Locate the cell with the specified text and output its (x, y) center coordinate. 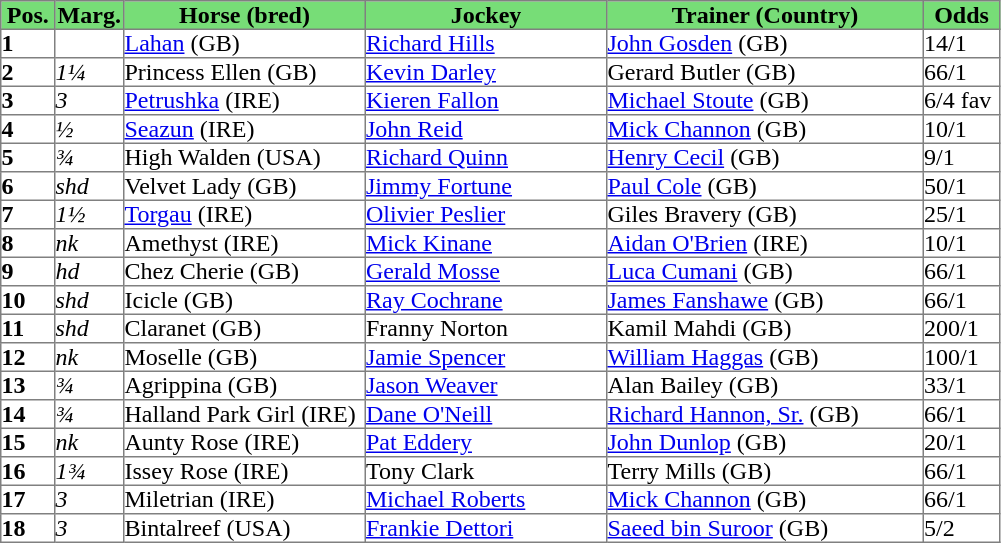
Richard Quinn (486, 157)
hd (90, 271)
William Haggas (GB) (765, 357)
4 (28, 129)
Aidan O'Brien (IRE) (765, 243)
1¾ (90, 471)
100/1 (961, 357)
6 (28, 186)
20/1 (961, 442)
Moselle (GB) (245, 357)
Petrushka (IRE) (245, 100)
10 (28, 300)
Miletrian (IRE) (245, 499)
18 (28, 528)
25/1 (961, 214)
Giles Bravery (GB) (765, 214)
Agrippina (GB) (245, 385)
14 (28, 414)
Kamil Mahdi (GB) (765, 328)
33/1 (961, 385)
5/2 (961, 528)
9/1 (961, 157)
50/1 (961, 186)
17 (28, 499)
13 (28, 385)
Paul Cole (GB) (765, 186)
Bintalreef (USA) (245, 528)
Torgau (IRE) (245, 214)
15 (28, 442)
Kevin Darley (486, 72)
1¼ (90, 72)
Mick Kinane (486, 243)
Tony Clark (486, 471)
Chez Cherie (GB) (245, 271)
Dane O'Neill (486, 414)
1½ (90, 214)
Ray Cochrane (486, 300)
Jamie Spencer (486, 357)
Michael Stoute (GB) (765, 100)
John Dunlop (GB) (765, 442)
1 (28, 43)
½ (90, 129)
Jockey (486, 15)
Henry Cecil (GB) (765, 157)
Claranet (GB) (245, 328)
7 (28, 214)
Odds (961, 15)
Richard Hannon, Sr. (GB) (765, 414)
Halland Park Girl (IRE) (245, 414)
Alan Bailey (GB) (765, 385)
Gerald Mosse (486, 271)
Jason Weaver (486, 385)
John Reid (486, 129)
James Fanshawe (GB) (765, 300)
6/4 fav (961, 100)
Pos. (28, 15)
John Gosden (GB) (765, 43)
Velvet Lady (GB) (245, 186)
Frankie Dettori (486, 528)
Terry Mills (GB) (765, 471)
Horse (bred) (245, 15)
Pat Eddery (486, 442)
Marg. (90, 15)
Jimmy Fortune (486, 186)
5 (28, 157)
9 (28, 271)
2 (28, 72)
Kieren Fallon (486, 100)
Franny Norton (486, 328)
Issey Rose (IRE) (245, 471)
Richard Hills (486, 43)
Amethyst (IRE) (245, 243)
Trainer (Country) (765, 15)
14/1 (961, 43)
16 (28, 471)
200/1 (961, 328)
Luca Cumani (GB) (765, 271)
Olivier Peslier (486, 214)
Michael Roberts (486, 499)
Princess Ellen (GB) (245, 72)
Aunty Rose (IRE) (245, 442)
12 (28, 357)
Saeed bin Suroor (GB) (765, 528)
Seazun (IRE) (245, 129)
Gerard Butler (GB) (765, 72)
8 (28, 243)
High Walden (USA) (245, 157)
11 (28, 328)
Icicle (GB) (245, 300)
Lahan (GB) (245, 43)
